Determine the [X, Y] coordinate at the center of the cell enclosing the given text.  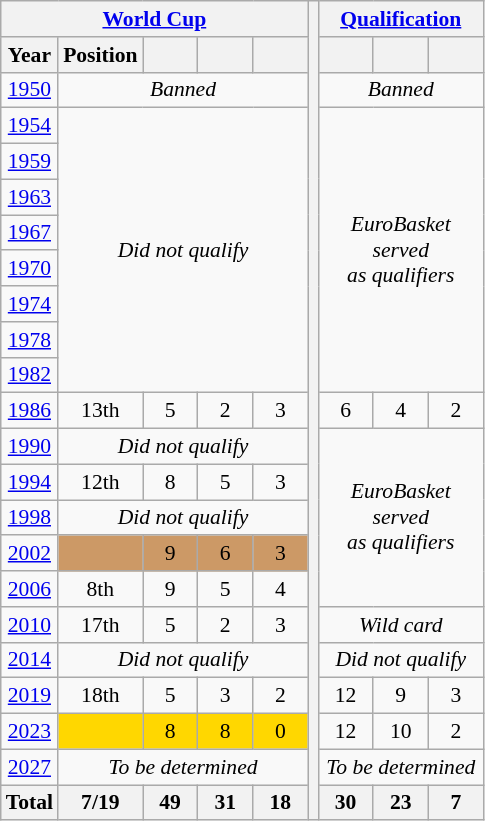
1974 [30, 304]
2006 [30, 589]
1986 [30, 411]
2002 [30, 554]
Total [30, 803]
8th [100, 589]
World Cup [154, 19]
1967 [30, 233]
0 [280, 732]
2023 [30, 732]
31 [226, 803]
49 [170, 803]
17th [100, 625]
2010 [30, 625]
1950 [30, 90]
7/19 [100, 803]
1963 [30, 197]
1959 [30, 162]
1954 [30, 126]
13th [100, 411]
2027 [30, 767]
10 [400, 732]
1994 [30, 482]
7 [456, 803]
1982 [30, 375]
1978 [30, 340]
1990 [30, 447]
Position [100, 55]
1998 [30, 518]
30 [346, 803]
1970 [30, 269]
18th [100, 696]
23 [400, 803]
2014 [30, 660]
Wild card [400, 625]
Year [30, 55]
2019 [30, 696]
12th [100, 482]
18 [280, 803]
Qualification [400, 19]
